Find where the given text appears and provide that cell's center as [X, Y] coordinate. 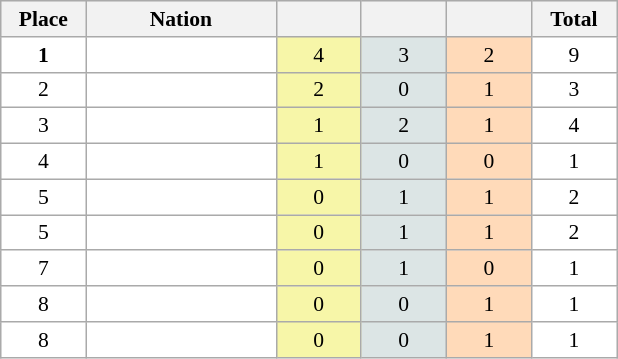
Total [574, 19]
Nation [181, 19]
9 [574, 55]
7 [44, 269]
Place [44, 19]
